Identify which cell holds the provided text, then report its (X, Y) central coordinate. 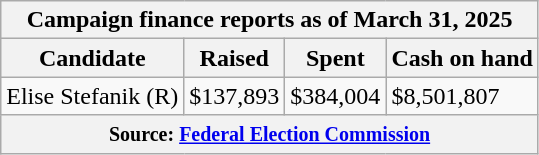
Elise Stefanik (R) (92, 96)
$384,004 (336, 96)
Raised (234, 58)
Candidate (92, 58)
Spent (336, 58)
$8,501,807 (462, 96)
Campaign finance reports as of March 31, 2025 (270, 20)
Cash on hand (462, 58)
Source: Federal Election Commission (270, 134)
$137,893 (234, 96)
